Search for the cell housing the specified text and yield its [X, Y] center coordinate. 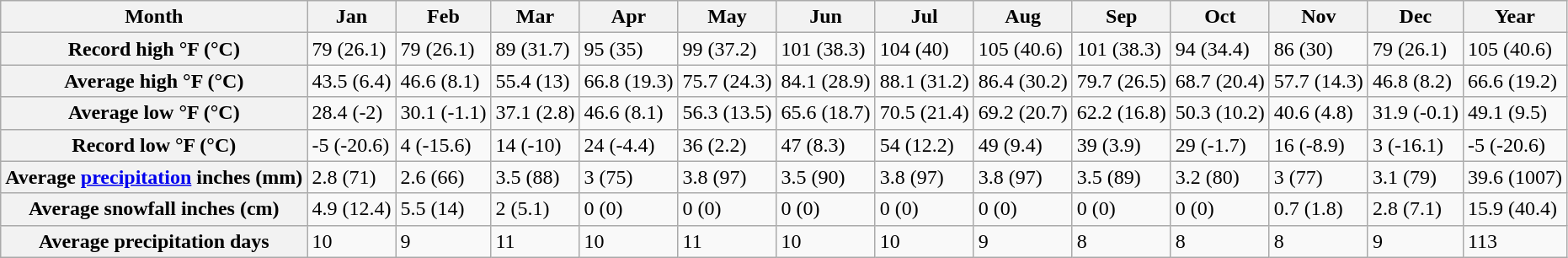
16 (-8.9) [1319, 145]
Aug [1022, 17]
Average precipitation days [154, 241]
0.7 (1.8) [1319, 209]
43.5 (6.4) [352, 81]
68.7 (20.4) [1219, 81]
2.8 (71) [352, 177]
14 (-10) [536, 145]
104 (40) [925, 49]
Oct [1219, 17]
69.2 (20.7) [1022, 113]
3.5 (88) [536, 177]
79.7 (26.5) [1122, 81]
37.1 (2.8) [536, 113]
86.4 (30.2) [1022, 81]
Jun [825, 17]
66.8 (19.3) [628, 81]
50.3 (10.2) [1219, 113]
Record low °F (°C) [154, 145]
54 (12.2) [925, 145]
3 (77) [1319, 177]
Mar [536, 17]
62.2 (16.8) [1122, 113]
Average high °F (°C) [154, 81]
70.5 (21.4) [925, 113]
Dec [1415, 17]
39.6 (1007) [1514, 177]
Month [154, 17]
40.6 (4.8) [1319, 113]
47 (8.3) [825, 145]
15.9 (40.4) [1514, 209]
Sep [1122, 17]
89 (31.7) [536, 49]
113 [1514, 241]
99 (37.2) [728, 49]
28.4 (-2) [352, 113]
55.4 (13) [536, 81]
3 (-16.1) [1415, 145]
65.6 (18.7) [825, 113]
95 (35) [628, 49]
24 (-4.4) [628, 145]
Average precipitation inches (mm) [154, 177]
57.7 (14.3) [1319, 81]
Average snowfall inches (cm) [154, 209]
3 (75) [628, 177]
84.1 (28.9) [825, 81]
94 (34.4) [1219, 49]
86 (30) [1319, 49]
75.7 (24.3) [728, 81]
5.5 (14) [443, 209]
Year [1514, 17]
36 (2.2) [728, 145]
49.1 (9.5) [1514, 113]
2 (5.1) [536, 209]
56.3 (13.5) [728, 113]
88.1 (31.2) [925, 81]
3.5 (89) [1122, 177]
31.9 (-0.1) [1415, 113]
Feb [443, 17]
3.2 (80) [1219, 177]
Average low °F (°C) [154, 113]
4.9 (12.4) [352, 209]
3.1 (79) [1415, 177]
Jul [925, 17]
3.5 (90) [825, 177]
29 (-1.7) [1219, 145]
2.8 (7.1) [1415, 209]
Apr [628, 17]
2.6 (66) [443, 177]
66.6 (19.2) [1514, 81]
Jan [352, 17]
Record high °F (°C) [154, 49]
46.8 (8.2) [1415, 81]
May [728, 17]
30.1 (-1.1) [443, 113]
4 (-15.6) [443, 145]
Nov [1319, 17]
39 (3.9) [1122, 145]
49 (9.4) [1022, 145]
